For the text-containing cell, return its midpoint in (x, y) coordinate format. 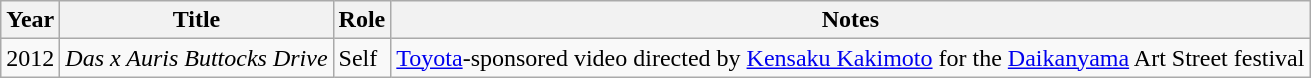
Year (30, 20)
Toyota-sponsored video directed by Kensaku Kakimoto for the Daikanyama Art Street festival (850, 58)
Role (362, 20)
Self (362, 58)
Title (196, 20)
2012 (30, 58)
Das x Auris Buttocks Drive (196, 58)
Notes (850, 20)
